Locate the cell with the specified text and output its (x, y) center coordinate. 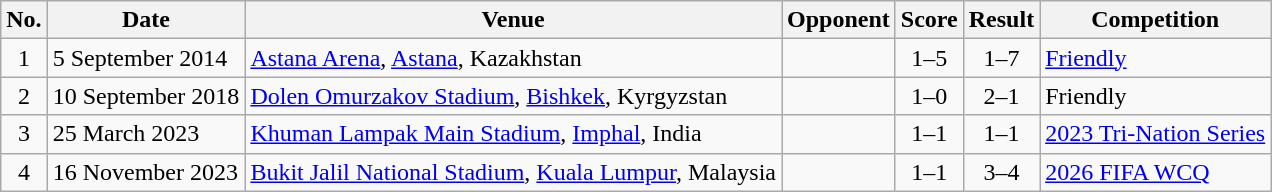
5 September 2014 (146, 58)
2023 Tri-Nation Series (1156, 134)
2 (24, 96)
Venue (514, 20)
1–0 (929, 96)
Date (146, 20)
No. (24, 20)
2–1 (1001, 96)
Astana Arena, Astana, Kazakhstan (514, 58)
16 November 2023 (146, 172)
10 September 2018 (146, 96)
Opponent (839, 20)
Dolen Omurzakov Stadium, Bishkek, Kyrgyzstan (514, 96)
2026 FIFA WCQ (1156, 172)
3–4 (1001, 172)
4 (24, 172)
Result (1001, 20)
Khuman Lampak Main Stadium, Imphal, India (514, 134)
1 (24, 58)
1–7 (1001, 58)
1–5 (929, 58)
25 March 2023 (146, 134)
Bukit Jalil National Stadium, Kuala Lumpur, Malaysia (514, 172)
3 (24, 134)
Competition (1156, 20)
Score (929, 20)
